Scan for the cell matching the given text and deliver its (x, y) coordinate at center. 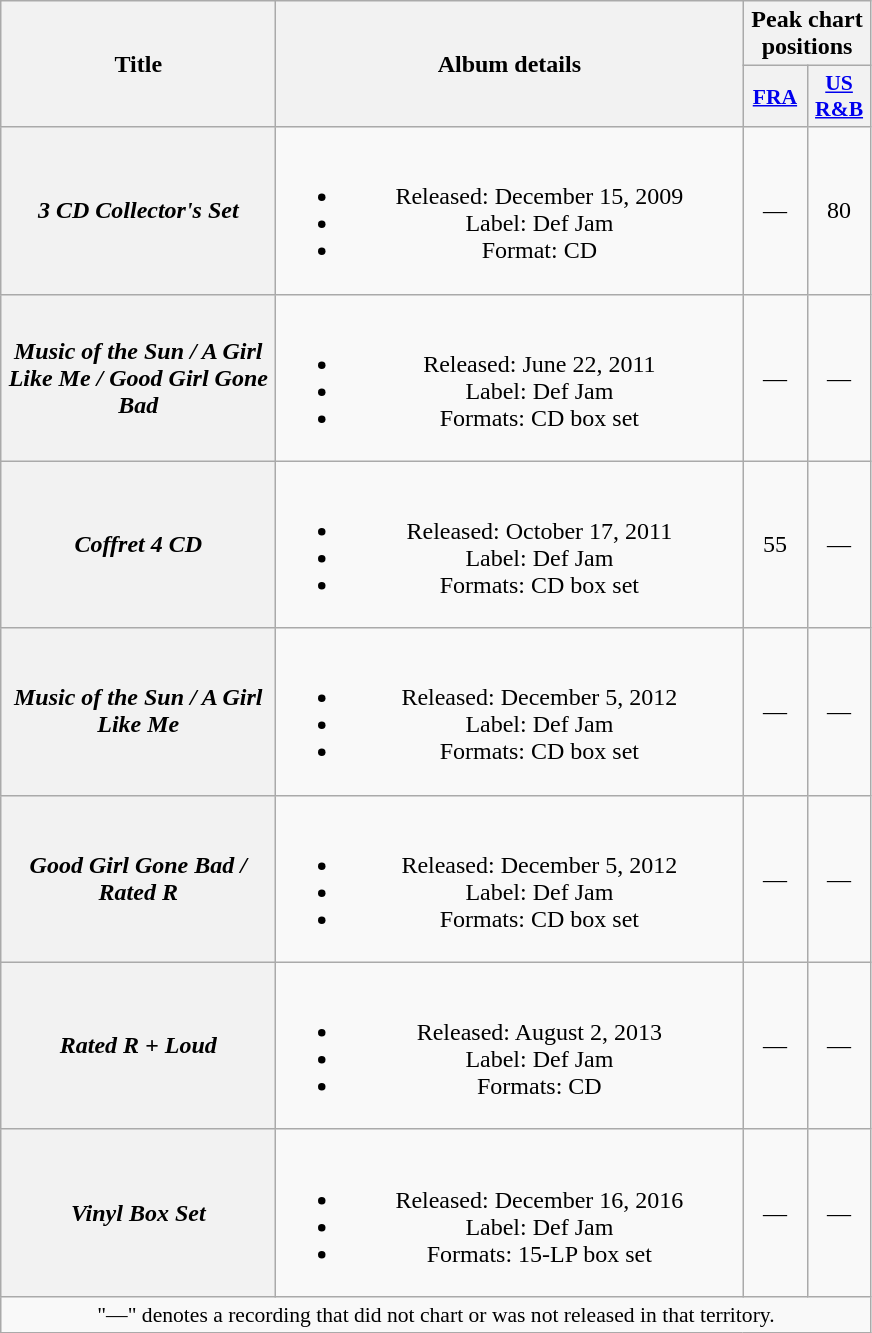
80 (839, 210)
FRA (775, 96)
Released: August 2, 2013 Label: Def JamFormats: CD (510, 1046)
Vinyl Box Set (138, 1212)
Music of the Sun / A Girl Like Me / Good Girl Gone Bad (138, 378)
"—" denotes a recording that did not chart or was not released in that territory. (436, 1314)
Rated R + Loud (138, 1046)
Good Girl Gone Bad / Rated R (138, 878)
3 CD Collector's Set (138, 210)
Released: December 16, 2016Label: Def JamFormats: 15-LP box set (510, 1212)
Peak chart positions (807, 34)
55 (775, 544)
Released: October 17, 2011 Label: Def JamFormats: CD box set (510, 544)
Title (138, 64)
Music of the Sun / A Girl Like Me (138, 712)
Released: June 22, 2011 Label: Def JamFormats: CD box set (510, 378)
Album details (510, 64)
USR&B (839, 96)
Coffret 4 CD (138, 544)
Released: December 15, 2009 Label: Def JamFormat: CD (510, 210)
